From the cell containing the given text, extract its center point as [x, y] coordinate. 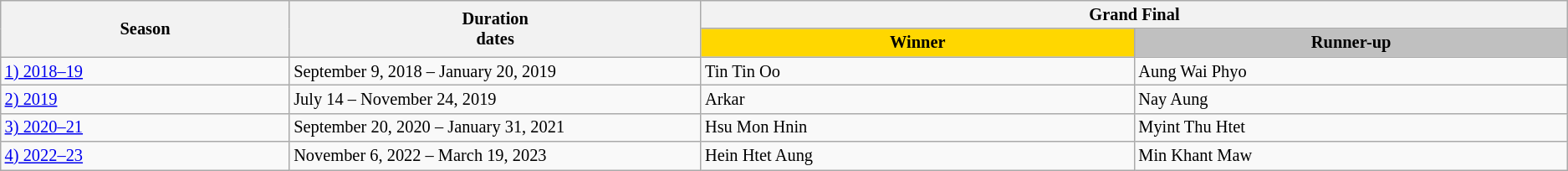
1) 2018–19 [146, 71]
September 20, 2020 – January 31, 2021 [495, 127]
Nay Aung [1351, 99]
Season [146, 28]
Winner [917, 43]
3) 2020–21 [146, 127]
Runner-up [1351, 43]
2) 2019 [146, 99]
Tin Tin Oo [917, 71]
Durationdates [495, 28]
Myint Thu Htet [1351, 127]
July 14 – November 24, 2019 [495, 99]
4) 2022–23 [146, 156]
September 9, 2018 – January 20, 2019 [495, 71]
Aung Wai Phyo [1351, 71]
November 6, 2022 – March 19, 2023 [495, 156]
Hsu Mon Hnin [917, 127]
Hein Htet Aung [917, 156]
Arkar [917, 99]
Grand Final [1134, 14]
Min Khant Maw [1351, 156]
